Pinpoint the cell where the given text exists, returning its (x, y) midpoint coordinate. 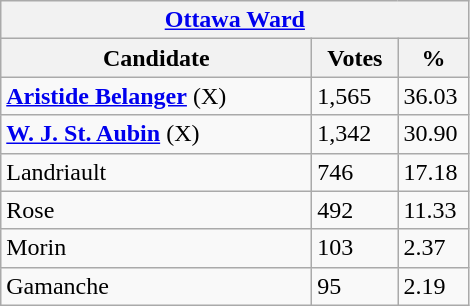
492 (355, 210)
2.37 (434, 248)
Morin (156, 248)
746 (355, 172)
95 (355, 286)
Aristide Belanger (X) (156, 96)
Ottawa Ward (235, 20)
17.18 (434, 172)
1,342 (355, 134)
2.19 (434, 286)
11.33 (434, 210)
103 (355, 248)
Votes (355, 58)
W. J. St. Aubin (X) (156, 134)
Gamanche (156, 286)
1,565 (355, 96)
Landriault (156, 172)
% (434, 58)
30.90 (434, 134)
Candidate (156, 58)
Rose (156, 210)
36.03 (434, 96)
